Output the [X, Y] coordinate of the center of the cell containing the given text.  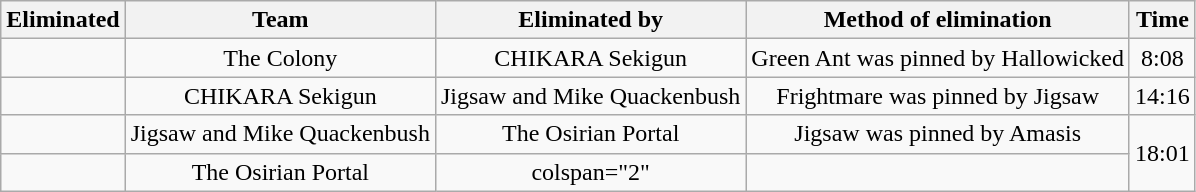
18:01 [1162, 153]
Team [280, 20]
Eliminated by [590, 20]
14:16 [1162, 96]
The Colony [280, 58]
8:08 [1162, 58]
Method of elimination [938, 20]
colspan="2" [590, 172]
Jigsaw was pinned by Amasis [938, 134]
Green Ant was pinned by Hallowicked [938, 58]
Frightmare was pinned by Jigsaw [938, 96]
Time [1162, 20]
Eliminated [63, 20]
